Detect which cell encompasses the target text, then output its (x, y) center coordinate. 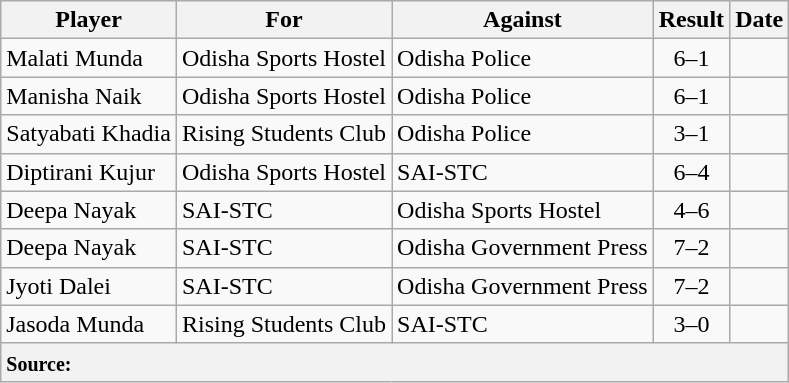
Jyoti Dalei (89, 286)
Player (89, 20)
Date (760, 20)
3–0 (691, 324)
3–1 (691, 134)
Manisha Naik (89, 96)
Against (523, 20)
6–4 (691, 172)
Result (691, 20)
Satyabati Khadia (89, 134)
Jasoda Munda (89, 324)
Diptirani Kujur (89, 172)
Source: (395, 362)
Malati Munda (89, 58)
For (284, 20)
4–6 (691, 210)
